Capture the cell that displays the provided text and extract its (x, y) central coordinate. 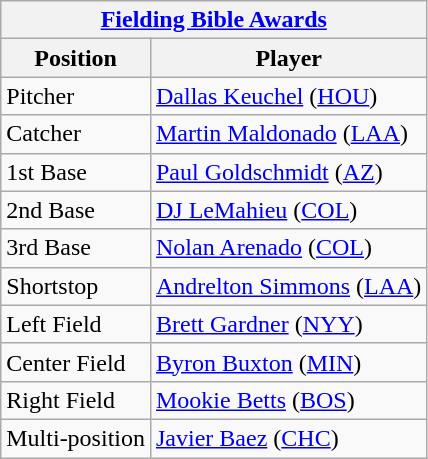
Player (288, 58)
Fielding Bible Awards (214, 20)
Byron Buxton (MIN) (288, 362)
Catcher (76, 134)
3rd Base (76, 248)
2nd Base (76, 210)
Position (76, 58)
Nolan Arenado (COL) (288, 248)
Multi-position (76, 438)
Martin Maldonado (LAA) (288, 134)
Mookie Betts (BOS) (288, 400)
Left Field (76, 324)
Center Field (76, 362)
Andrelton Simmons (LAA) (288, 286)
Paul Goldschmidt (AZ) (288, 172)
Brett Gardner (NYY) (288, 324)
Javier Baez (CHC) (288, 438)
DJ LeMahieu (COL) (288, 210)
Shortstop (76, 286)
Dallas Keuchel (HOU) (288, 96)
1st Base (76, 172)
Pitcher (76, 96)
Right Field (76, 400)
